Search for the cell housing the specified text and yield its [x, y] center coordinate. 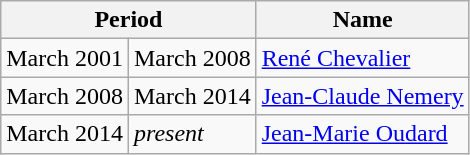
Jean-Claude Nemery [362, 96]
René Chevalier [362, 58]
Name [362, 20]
present [192, 134]
March 2001 [65, 58]
Jean-Marie Oudard [362, 134]
Period [128, 20]
